Search for the cell housing the specified text and yield its (x, y) center coordinate. 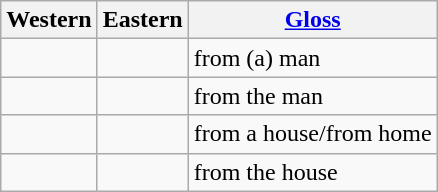
Western (49, 20)
from a house/from home (312, 134)
Eastern (142, 20)
from the house (312, 172)
Gloss (312, 20)
from the man (312, 96)
from (a) man (312, 58)
